Return [x, y] of the center of cell containing provided text 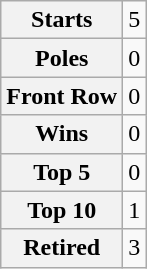
Starts [62, 20]
1 [134, 210]
Retired [62, 248]
3 [134, 248]
Top 10 [62, 210]
Top 5 [62, 172]
5 [134, 20]
Wins [62, 134]
Front Row [62, 96]
Poles [62, 58]
